Provide the [X, Y] coordinate of the cell's center where the given text is located.  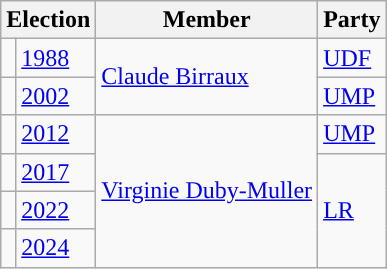
Virginie Duby-Muller [207, 191]
1988 [56, 58]
2012 [56, 134]
Claude Birraux [207, 77]
Party [352, 20]
Election [48, 20]
2017 [56, 172]
2002 [56, 96]
2022 [56, 210]
2024 [56, 248]
UDF [352, 58]
LR [352, 210]
Member [207, 20]
